Search for the cell housing the specified text and yield its [X, Y] center coordinate. 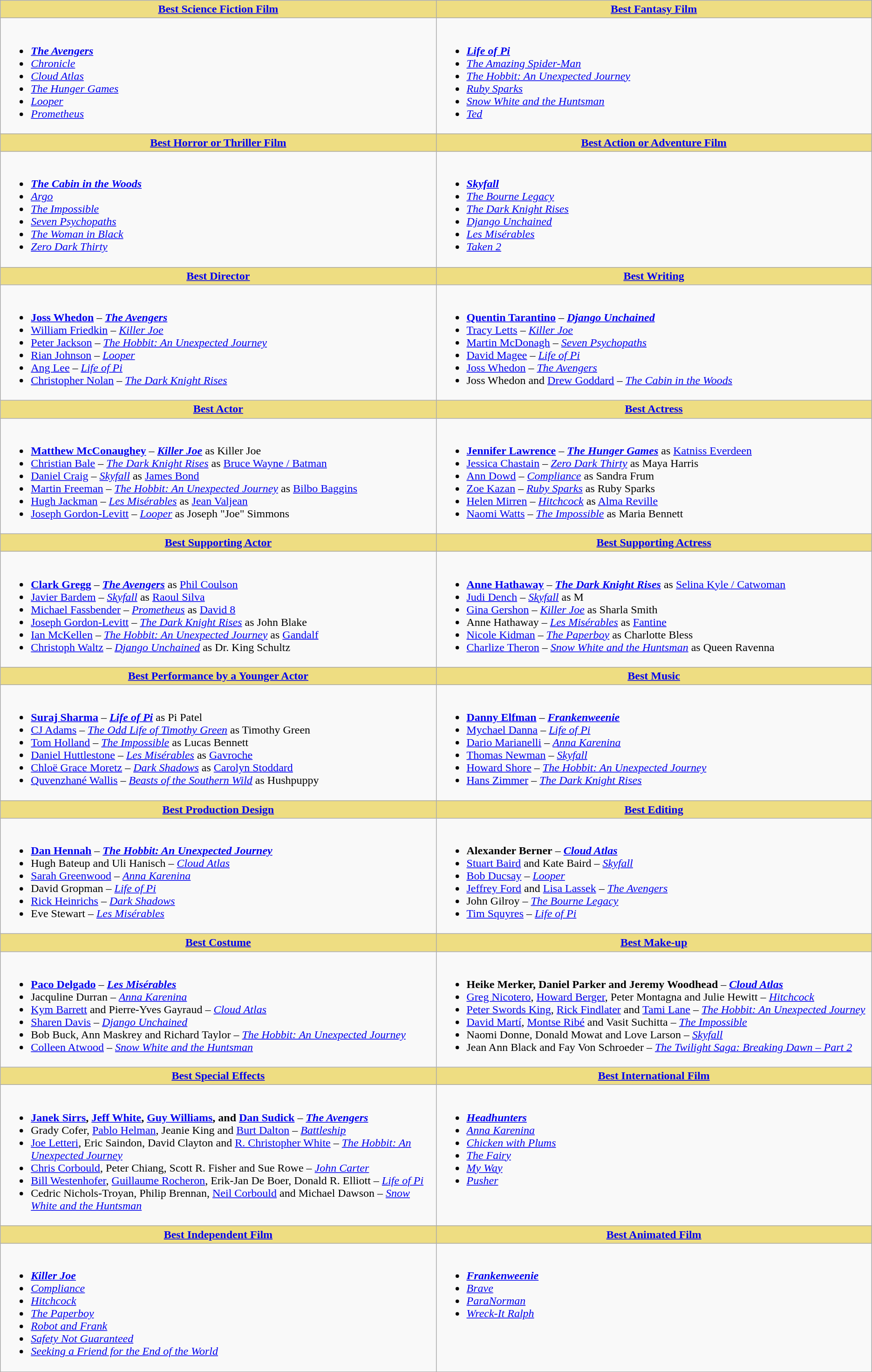
Best Fantasy Film [654, 9]
Best Editing [654, 809]
SkyfallThe Bourne LegacyThe Dark Knight RisesDjango UnchainedLes MisérablesTaken 2 [654, 209]
Best Supporting Actress [654, 542]
Best Science Fiction Film [218, 9]
Best Actress [654, 409]
Best International Film [654, 1076]
The AvengersChronicleCloud AtlasThe Hunger GamesLooperPrometheus [218, 76]
Life of PiThe Amazing Spider-ManThe Hobbit: An Unexpected JourneyRuby SparksSnow White and the HuntsmanTed [654, 76]
Best Production Design [218, 809]
Best Horror or Thriller Film [218, 143]
Best Music [654, 676]
Best Animated Film [654, 1235]
Best Independent Film [218, 1235]
HeadhuntersAnna KareninaChicken with PlumsThe FairyMy WayPusher [654, 1155]
Best Actor [218, 409]
Best Make-up [654, 943]
Best Performance by a Younger Actor [218, 676]
The Cabin in the WoodsArgoThe ImpossibleSeven PsychopathsThe Woman in BlackZero Dark Thirty [218, 209]
Best Costume [218, 943]
Best Director [218, 276]
Killer JoeComplianceHitchcockThe PaperboyRobot and FrankSafety Not GuaranteedSeeking a Friend for the End of the World [218, 1308]
FrankenweenieBraveParaNormanWreck-It Ralph [654, 1308]
Best Writing [654, 276]
Best Special Effects [218, 1076]
Best Action or Adventure Film [654, 143]
Best Supporting Actor [218, 542]
